Extract the (X, Y) coordinate from the center of the cell holding the provided text.  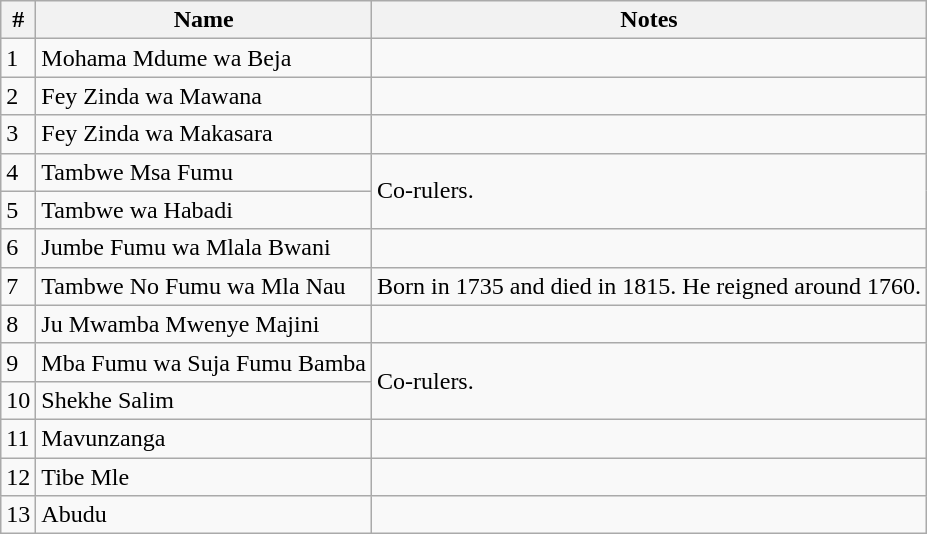
Tambwe wa Habadi (204, 210)
7 (18, 286)
10 (18, 400)
Abudu (204, 515)
Notes (650, 20)
Born in 1735 and died in 1815. He reigned around 1760. (650, 286)
Fey Zinda wa Makasara (204, 134)
11 (18, 438)
3 (18, 134)
Mohama Mdume wa Beja (204, 58)
2 (18, 96)
Tambwe No Fumu wa Mla Nau (204, 286)
1 (18, 58)
Ju Mwamba Mwenye Majini (204, 324)
13 (18, 515)
Name (204, 20)
Mba Fumu wa Suja Fumu Bamba (204, 362)
5 (18, 210)
Tibe Mle (204, 477)
12 (18, 477)
Jumbe Fumu wa Mlala Bwani (204, 248)
Shekhe Salim (204, 400)
4 (18, 172)
Tambwe Msa Fumu (204, 172)
8 (18, 324)
# (18, 20)
Fey Zinda wa Mawana (204, 96)
6 (18, 248)
9 (18, 362)
Mavunzanga (204, 438)
